Output the (x, y) coordinate of the center of the cell containing the given text.  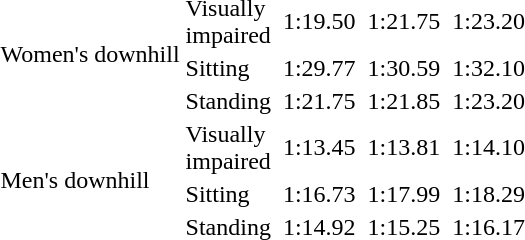
1:13.45 (319, 148)
1:29.77 (319, 68)
Visuallyimpaired (228, 148)
1:17.99 (404, 194)
1:16.73 (319, 194)
1:21.75 (319, 101)
1:21.85 (404, 101)
1:13.81 (404, 148)
1:30.59 (404, 68)
Standing (228, 101)
